Capture the cell that displays the provided text and extract its (x, y) central coordinate. 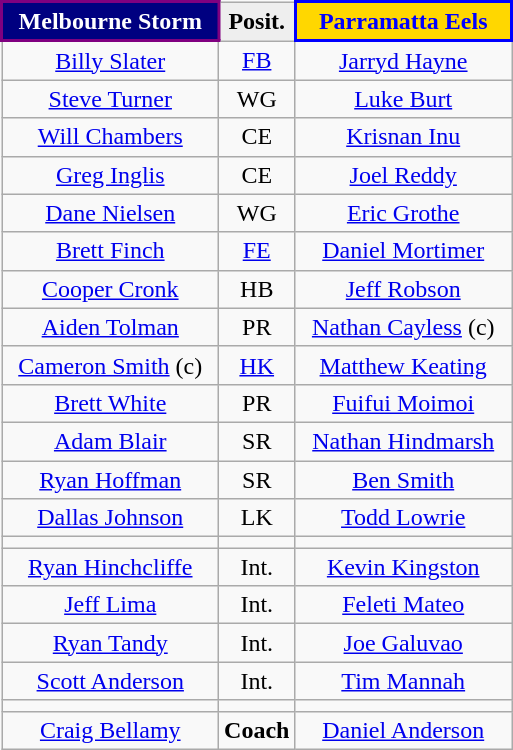
Tim Mannah (404, 681)
Daniel Anderson (404, 730)
Joe Galuvao (404, 643)
Nathan Hindmarsh (404, 441)
Krisnan Inu (404, 137)
Ryan Hinchcliffe (110, 567)
FE (257, 251)
Dane Nielsen (110, 213)
Dallas Johnson (110, 518)
Scott Anderson (110, 681)
Jeff Robson (404, 289)
Ryan Tandy (110, 643)
Craig Bellamy (110, 730)
FB (257, 60)
Billy Slater (110, 60)
Aiden Tolman (110, 327)
Brett Finch (110, 251)
Cameron Smith (c) (110, 365)
Luke Burt (404, 99)
Coach (257, 730)
Parramatta Eels (404, 22)
Ben Smith (404, 479)
Brett White (110, 403)
Matthew Keating (404, 365)
Todd Lowrie (404, 518)
Posit. (257, 22)
Daniel Mortimer (404, 251)
Melbourne Storm (110, 22)
Feleti Mateo (404, 605)
Fuifui Moimoi (404, 403)
Jeff Lima (110, 605)
LK (257, 518)
Nathan Cayless (c) (404, 327)
Ryan Hoffman (110, 479)
HK (257, 365)
Joel Reddy (404, 175)
Cooper Cronk (110, 289)
Greg Inglis (110, 175)
Eric Grothe (404, 213)
Will Chambers (110, 137)
Jarryd Hayne (404, 60)
Adam Blair (110, 441)
HB (257, 289)
Steve Turner (110, 99)
Kevin Kingston (404, 567)
